Provide the (X, Y) coordinate of the cell's center where the given text is located.  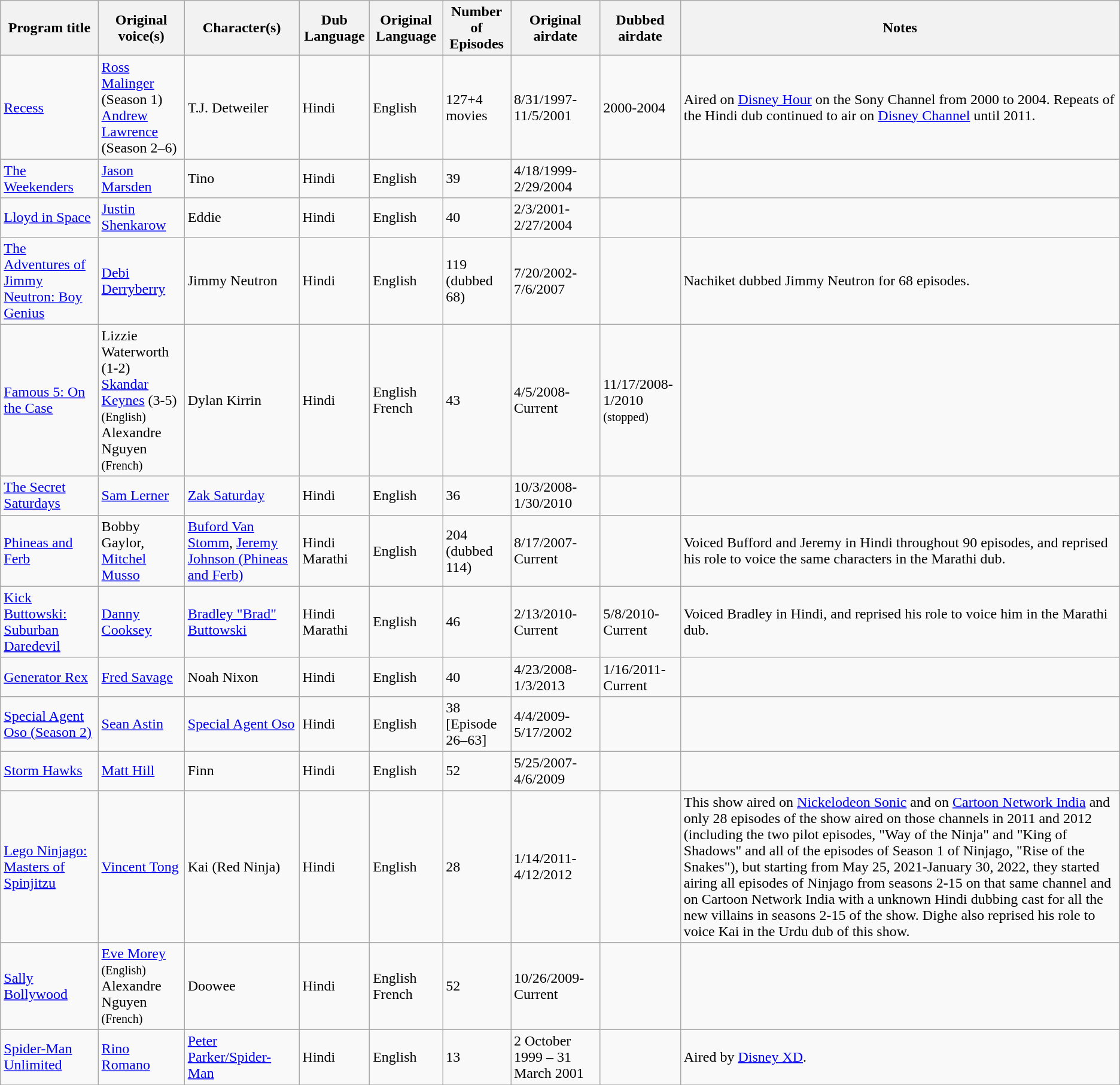
Bradley "Brad" Buttowski (242, 622)
Original voice(s) (141, 28)
2000-2004 (640, 108)
Original Language (406, 28)
Zak Saturday (242, 495)
Ross Malinger (Season 1)Andrew Lawrence (Season 2–6) (141, 108)
Doowee (242, 986)
Aired by Disney XD. (900, 1057)
Jason Marsden (141, 178)
Justin Shenkarow (141, 218)
Storm Hawks (49, 770)
Character(s) (242, 28)
10/3/2008-1/30/2010 (555, 495)
Number of Episodes (477, 28)
127+4 movies (477, 108)
Kai (Red Ninja) (242, 867)
Jimmy Neutron (242, 281)
2 October 1999 – 31 March 2001 (555, 1057)
11/17/2008-1/2010(stopped) (640, 400)
13 (477, 1057)
39 (477, 178)
Dub Language (334, 28)
Buford Van Stomm, Jeremy Johnson (Phineas and Ferb) (242, 550)
Famous 5: On the Case (49, 400)
119(dubbed 68) (477, 281)
8/17/2007-Current (555, 550)
Noah Nixon (242, 677)
8/31/1997-11/5/2001 (555, 108)
Lloyd in Space (49, 218)
Sean Astin (141, 724)
Voiced Bufford and Jeremy in Hindi throughout 90 episodes, and reprised his role to voice the same characters in the Marathi dub. (900, 550)
Special Agent Oso (Season 2) (49, 724)
Rino Romano (141, 1057)
Phineas and Ferb (49, 550)
Vincent Tong (141, 867)
5/25/2007-4/6/2009 (555, 770)
Voiced Bradley in Hindi, and reprised his role to voice him in the Marathi dub. (900, 622)
43 (477, 400)
The Adventures of Jimmy Neutron: Boy Genius (49, 281)
Sam Lerner (141, 495)
Aired on Disney Hour on the Sony Channel from 2000 to 2004. Repeats of the Hindi dub continued to air on Disney Channel until 2011. (900, 108)
Program title (49, 28)
Debi Derryberry (141, 281)
4/23/2008-1/3/2013 (555, 677)
Special Agent Oso (242, 724)
7/20/2002-7/6/2007 (555, 281)
1/16/2011-Current (640, 677)
Original airdate (555, 28)
Eve Morey (English)Alexandre Nguyen (French) (141, 986)
Spider-Man Unlimited (49, 1057)
10/26/2009-Current (555, 986)
Eddie (242, 218)
Tino (242, 178)
5/8/2010-Current (640, 622)
Fred Savage (141, 677)
Dylan Kirrin (242, 400)
2/13/2010-Current (555, 622)
Lizzie Waterworth (1-2)Skandar Keynes (3-5) (English)Alexandre Nguyen(French) (141, 400)
Matt Hill (141, 770)
The Weekenders (49, 178)
Nachiket dubbed Jimmy Neutron for 68 episodes. (900, 281)
Generator Rex (49, 677)
4/4/2009-5/17/2002 (555, 724)
T.J. Detweiler (242, 108)
Danny Cooksey (141, 622)
Kick Buttowski: Suburban Daredevil (49, 622)
4/18/1999-2/29/2004 (555, 178)
Lego Ninjago: Masters of Spinjitzu (49, 867)
36 (477, 495)
38 [Episode 26–63] (477, 724)
1/14/2011-4/12/2012 (555, 867)
Bobby Gaylor, Mitchel Musso (141, 550)
Finn (242, 770)
Peter Parker/Spider-Man (242, 1057)
Recess (49, 108)
4/5/2008-Current (555, 400)
Dubbed airdate (640, 28)
28 (477, 867)
46 (477, 622)
204(dubbed 114) (477, 550)
Notes (900, 28)
2/3/2001-2/27/2004 (555, 218)
The Secret Saturdays (49, 495)
Sally Bollywood (49, 986)
